Pinpoint the cell where the given text exists, returning its (x, y) midpoint coordinate. 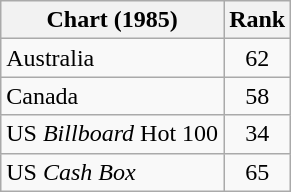
Australia (112, 58)
58 (258, 96)
US Cash Box (112, 172)
US Billboard Hot 100 (112, 134)
Chart (1985) (112, 20)
34 (258, 134)
Rank (258, 20)
62 (258, 58)
Canada (112, 96)
65 (258, 172)
